Detect which cell encompasses the target text, then output its (X, Y) center coordinate. 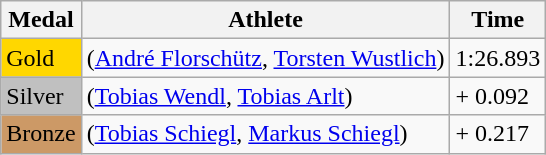
(André Florschütz, Torsten Wustlich) (266, 58)
Medal (41, 20)
+ 0.217 (498, 134)
1:26.893 (498, 58)
Bronze (41, 134)
Silver (41, 96)
(Tobias Schiegl, Markus Schiegl) (266, 134)
(Tobias Wendl, Tobias Arlt) (266, 96)
Athlete (266, 20)
Gold (41, 58)
+ 0.092 (498, 96)
Time (498, 20)
